Return (x, y) of the center of cell containing provided text 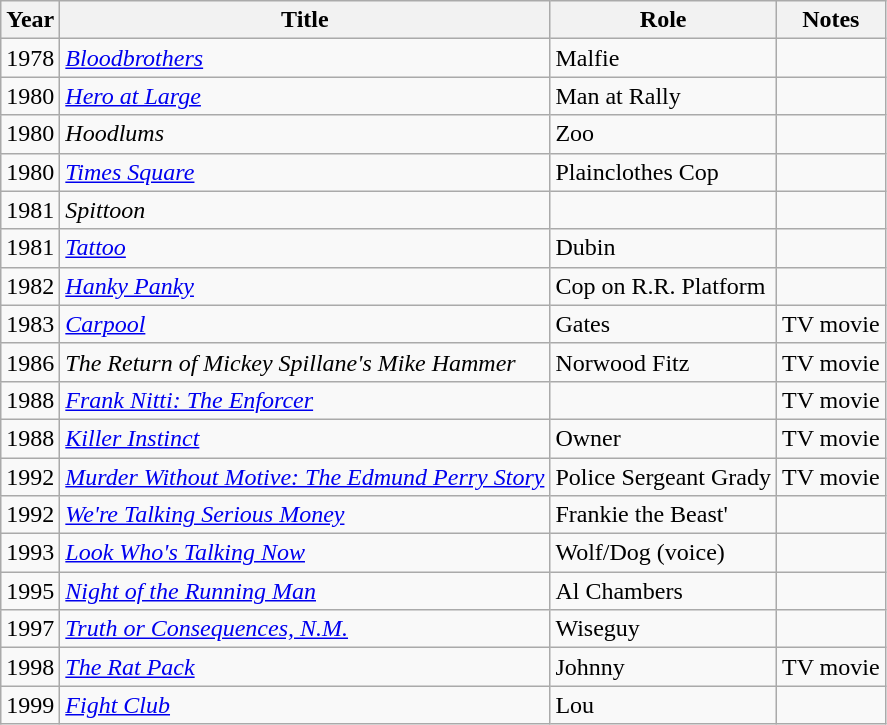
Year (30, 20)
Hoodlums (305, 134)
Gates (664, 324)
Tattoo (305, 248)
Hanky Panky (305, 286)
1986 (30, 362)
Hero at Large (305, 96)
Spittoon (305, 210)
Plainclothes Cop (664, 172)
1982 (30, 286)
Look Who's Talking Now (305, 553)
Al Chambers (664, 591)
Owner (664, 438)
1999 (30, 705)
Frank Nitti: The Enforcer (305, 400)
Truth or Consequences, N.M. (305, 629)
Malfie (664, 58)
Police Sergeant Grady (664, 477)
Night of the Running Man (305, 591)
Bloodbrothers (305, 58)
Cop on R.R. Platform (664, 286)
Times Square (305, 172)
Lou (664, 705)
We're Talking Serious Money (305, 515)
The Rat Pack (305, 667)
Man at Rally (664, 96)
Norwood Fitz (664, 362)
1998 (30, 667)
Wiseguy (664, 629)
Johnny (664, 667)
Dubin (664, 248)
Zoo (664, 134)
1983 (30, 324)
1997 (30, 629)
Carpool (305, 324)
The Return of Mickey Spillane's Mike Hammer (305, 362)
Wolf/Dog (voice) (664, 553)
Frankie the Beast' (664, 515)
1995 (30, 591)
1993 (30, 553)
1978 (30, 58)
Killer Instinct (305, 438)
Title (305, 20)
Fight Club (305, 705)
Role (664, 20)
Notes (830, 20)
Murder Without Motive: The Edmund Perry Story (305, 477)
